Extract the [X, Y] coordinate from the center of the cell holding the provided text.  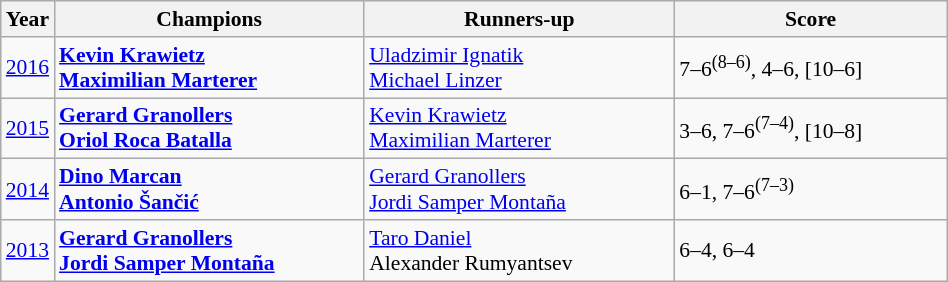
Runners-up [519, 19]
Uladzimir Ignatik Michael Linzer [519, 68]
2015 [28, 128]
Score [810, 19]
2016 [28, 68]
7–6(8–6), 4–6, [10–6] [810, 68]
3–6, 7–6(7–4), [10–8] [810, 128]
6–1, 7–6(7–3) [810, 190]
2013 [28, 250]
Year [28, 19]
Champions [209, 19]
2014 [28, 190]
6–4, 6–4 [810, 250]
Dino Marcan Antonio Šančić [209, 190]
Gerard Granollers Oriol Roca Batalla [209, 128]
Taro Daniel Alexander Rumyantsev [519, 250]
